For the text-containing cell, return its midpoint in [X, Y] coordinate format. 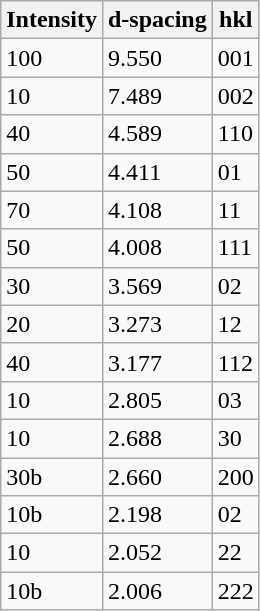
001 [236, 58]
4.008 [157, 248]
9.550 [157, 58]
3.273 [157, 324]
Intensity [52, 20]
3.569 [157, 286]
2.805 [157, 400]
20 [52, 324]
2.006 [157, 591]
2.660 [157, 477]
100 [52, 58]
2.198 [157, 515]
4.411 [157, 172]
11 [236, 210]
200 [236, 477]
222 [236, 591]
3.177 [157, 362]
d-spacing [157, 20]
70 [52, 210]
111 [236, 248]
30b [52, 477]
03 [236, 400]
110 [236, 134]
7.489 [157, 96]
2.688 [157, 438]
4.589 [157, 134]
002 [236, 96]
hkl [236, 20]
01 [236, 172]
12 [236, 324]
112 [236, 362]
4.108 [157, 210]
22 [236, 553]
2.052 [157, 553]
